Capture the cell that displays the provided text and extract its [x, y] central coordinate. 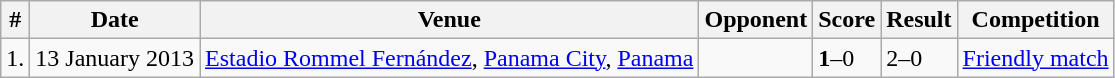
Competition [1036, 20]
13 January 2013 [115, 58]
Friendly match [1036, 58]
1. [16, 58]
Score [847, 20]
Estadio Rommel Fernández, Panama City, Panama [450, 58]
Venue [450, 20]
Result [919, 20]
2–0 [919, 58]
# [16, 20]
1–0 [847, 58]
Opponent [756, 20]
Date [115, 20]
